Identify which cell holds the provided text, then report its (X, Y) central coordinate. 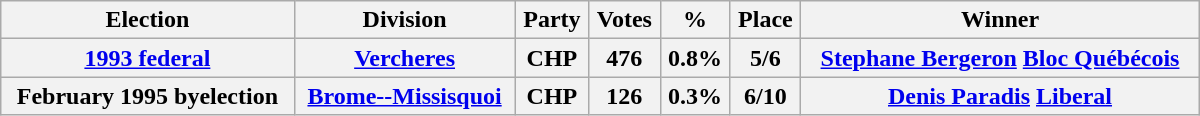
476 (624, 58)
126 (624, 96)
February 1995 byelection (148, 96)
Denis Paradis Liberal (1000, 96)
Brome--Missisquoi (404, 96)
0.8% (695, 58)
0.3% (695, 96)
1993 federal (148, 58)
% (695, 20)
Place (766, 20)
Division (404, 20)
Party (552, 20)
Stephane Bergeron Bloc Québécois (1000, 58)
Votes (624, 20)
Vercheres (404, 58)
Winner (1000, 20)
6/10 (766, 96)
Election (148, 20)
5/6 (766, 58)
